Extract the (x, y) coordinate from the center of the cell holding the provided text.  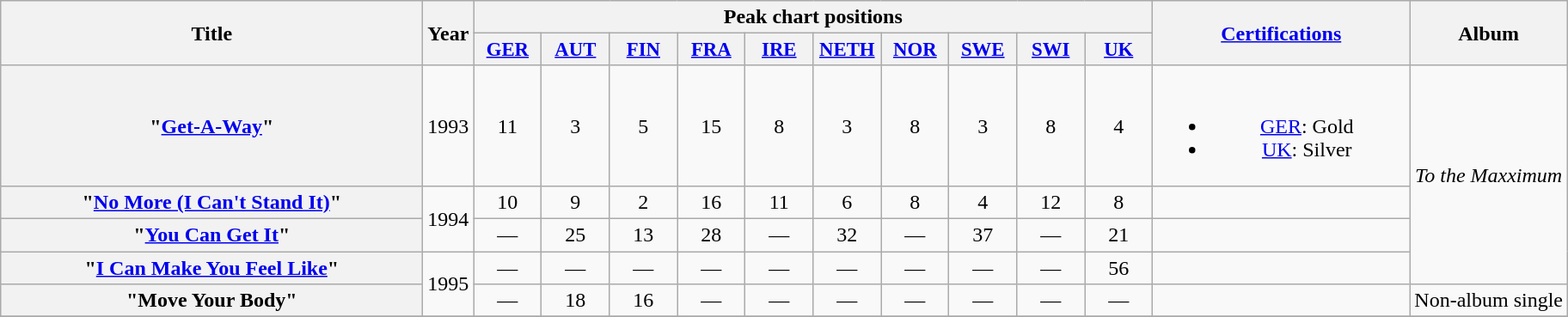
"I Can Make You Feel Like" (211, 268)
GER (507, 50)
"Get-A-Way" (211, 125)
Album (1489, 34)
Certifications (1281, 34)
21 (1119, 235)
Year (449, 34)
Non-album single (1489, 301)
15 (712, 125)
6 (848, 202)
12 (1050, 202)
SWI (1050, 50)
AUT (576, 50)
13 (643, 235)
NETH (848, 50)
SWE (983, 50)
"You Can Get It" (211, 235)
IRE (779, 50)
1995 (449, 284)
9 (576, 202)
1994 (449, 218)
UK (1119, 50)
Title (211, 34)
5 (643, 125)
37 (983, 235)
56 (1119, 268)
GER: GoldUK: Silver (1281, 125)
18 (576, 301)
FRA (712, 50)
10 (507, 202)
To the Maxximum (1489, 174)
FIN (643, 50)
25 (576, 235)
Peak chart positions (813, 17)
"Move Your Body" (211, 301)
32 (848, 235)
"No More (I Can't Stand It)" (211, 202)
28 (712, 235)
1993 (449, 125)
2 (643, 202)
NOR (915, 50)
